From the cell containing the given text, extract its center point as (x, y) coordinate. 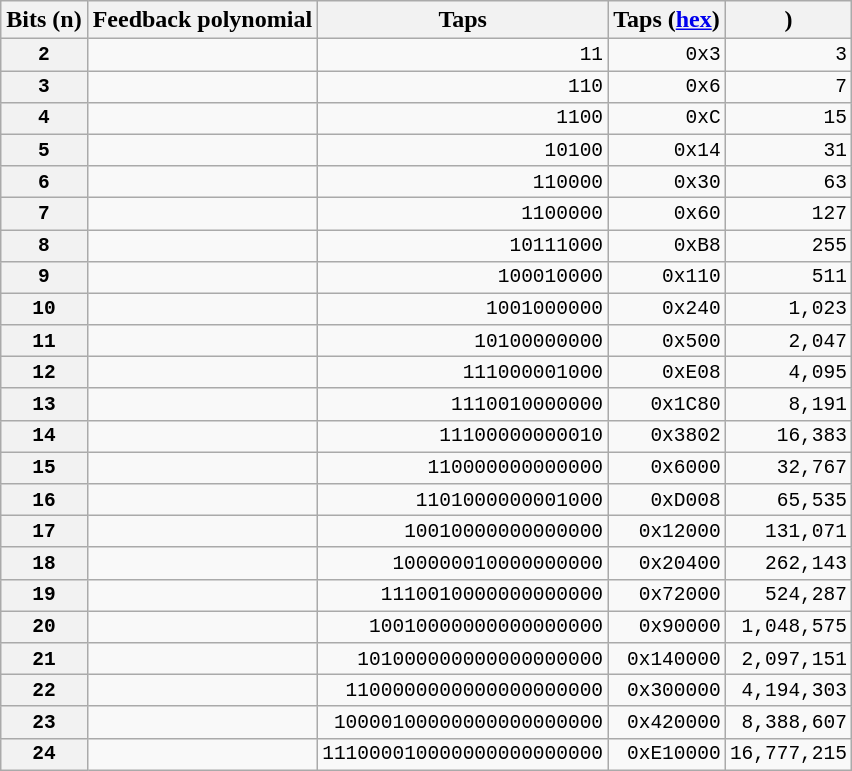
16,383 (788, 436)
10010000000000000000 (463, 627)
110 (463, 87)
511 (788, 277)
0x420000 (667, 722)
10111000 (463, 246)
32,767 (788, 468)
Bits (n) (44, 20)
100000010000000000 (463, 563)
16 (44, 500)
65,535 (788, 500)
63 (788, 182)
2,047 (788, 341)
0x20400 (667, 563)
111000010000000000000000 (463, 754)
Feedback polynomial (202, 20)
19 (44, 595)
110000000000000 (463, 468)
0x72000 (667, 595)
21 (44, 659)
5 (44, 150)
0x500 (667, 341)
0x240 (667, 309)
11100000000010 (463, 436)
0xB8 (667, 246)
20 (44, 627)
111000001000 (463, 373)
0x90000 (667, 627)
2,097,151 (788, 659)
0x14 (667, 150)
23 (44, 722)
0x110 (667, 277)
10100 (463, 150)
1101000000001000 (463, 500)
524,287 (788, 595)
8,388,607 (788, 722)
10010000000000000 (463, 532)
0xD008 (667, 500)
1100000000000000000000 (463, 690)
0x60 (667, 214)
2 (44, 55)
1110010000000 (463, 404)
22 (44, 690)
13 (44, 404)
1001000000 (463, 309)
1110010000000000000 (463, 595)
10100000000 (463, 341)
0x140000 (667, 659)
12 (44, 373)
0x1C80 (667, 404)
4,194,303 (788, 690)
255 (788, 246)
17 (44, 532)
0x6000 (667, 468)
) (788, 20)
127 (788, 214)
1,048,575 (788, 627)
18 (44, 563)
262,143 (788, 563)
100010000 (463, 277)
16,777,215 (788, 754)
0xE10000 (667, 754)
8,191 (788, 404)
8 (44, 246)
0x30 (667, 182)
10 (44, 309)
31 (788, 150)
0xC (667, 118)
0x6 (667, 87)
0xE08 (667, 373)
Taps (hex) (667, 20)
0x300000 (667, 690)
110000 (463, 182)
24 (44, 754)
0x3 (667, 55)
0x12000 (667, 532)
Taps (463, 20)
4,095 (788, 373)
131,071 (788, 532)
14 (44, 436)
0x3802 (667, 436)
10000100000000000000000 (463, 722)
6 (44, 182)
4 (44, 118)
1,023 (788, 309)
1100 (463, 118)
101000000000000000000 (463, 659)
9 (44, 277)
1100000 (463, 214)
